Search for the cell housing the specified text and yield its [X, Y] center coordinate. 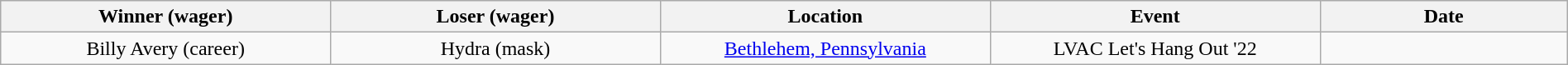
Winner (wager) [165, 17]
Event [1154, 17]
Loser (wager) [496, 17]
LVAC Let's Hang Out '22 [1154, 48]
Bethlehem, Pennsylvania [825, 48]
Hydra (mask) [496, 48]
Location [825, 17]
Date [1444, 17]
Billy Avery (career) [165, 48]
